Output the [x, y] coordinate of the center of the cell containing the given text.  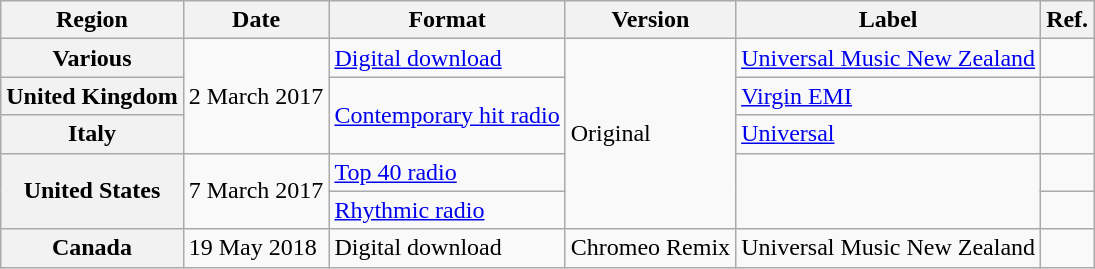
United States [92, 191]
Canada [92, 248]
Various [92, 58]
Virgin EMI [888, 96]
19 May 2018 [256, 248]
Italy [92, 134]
Date [256, 20]
Universal [888, 134]
Original [650, 134]
Region [92, 20]
Ref. [1068, 20]
Format [447, 20]
7 March 2017 [256, 191]
Version [650, 20]
Rhythmic radio [447, 210]
Chromeo Remix [650, 248]
Contemporary hit radio [447, 115]
Label [888, 20]
Top 40 radio [447, 172]
2 March 2017 [256, 96]
United Kingdom [92, 96]
